Scan for the cell matching the given text and deliver its [x, y] coordinate at center. 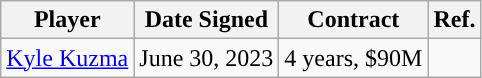
4 years, $90M [354, 58]
Ref. [454, 20]
Contract [354, 20]
Kyle Kuzma [68, 58]
Date Signed [206, 20]
Player [68, 20]
June 30, 2023 [206, 58]
